From the cell containing the given text, extract its center point as [x, y] coordinate. 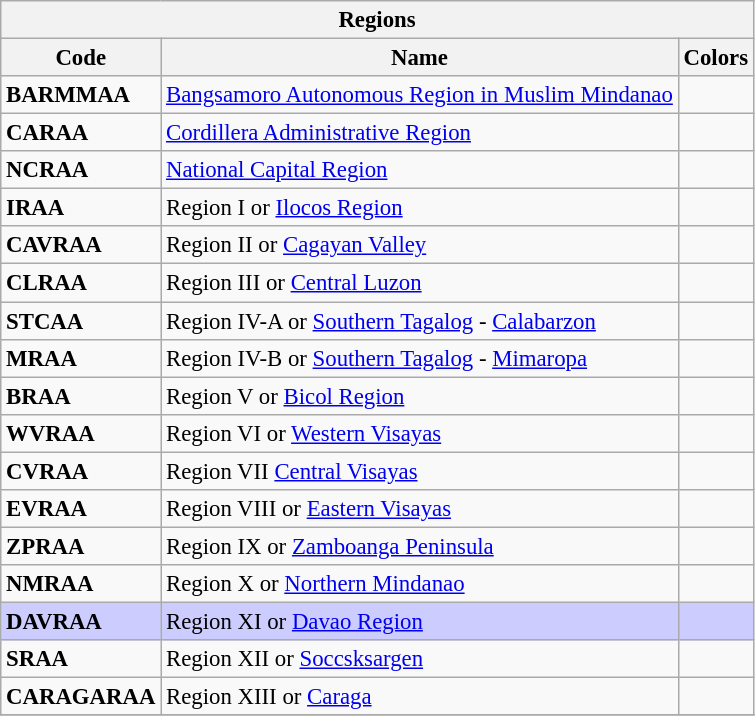
NMRAA [81, 584]
Region IX or Zamboanga Peninsula [420, 546]
Region V or Bicol Region [420, 396]
Colors [716, 58]
Regions [378, 20]
Region VII Central Visayas [420, 471]
CARAA [81, 133]
SRAA [81, 659]
BRAA [81, 396]
IRAA [81, 208]
Region XIII or Caraga [420, 697]
Region XII or Soccsksargen [420, 659]
CVRAA [81, 471]
Region III or Central Luzon [420, 283]
NCRAA [81, 170]
DAVRAA [81, 621]
CARAGARAA [81, 697]
Cordillera Administrative Region [420, 133]
ZPRAA [81, 546]
Region X or Northern Mindanao [420, 584]
CAVRAA [81, 245]
Region XI or Davao Region [420, 621]
Code [81, 58]
Region II or Cagayan Valley [420, 245]
EVRAA [81, 509]
National Capital Region [420, 170]
WVRAA [81, 433]
MRAA [81, 358]
Bangsamoro Autonomous Region in Muslim Mindanao [420, 95]
Region I or Ilocos Region [420, 208]
BARMMAA [81, 95]
Region IV-A or Southern Tagalog - Calabarzon [420, 321]
Region VIII or Eastern Visayas [420, 509]
Region VI or Western Visayas [420, 433]
Region IV-B or Southern Tagalog - Mimaropa [420, 358]
Name [420, 58]
STCAA [81, 321]
CLRAA [81, 283]
